Locate the cell with the specified text and output its (x, y) center coordinate. 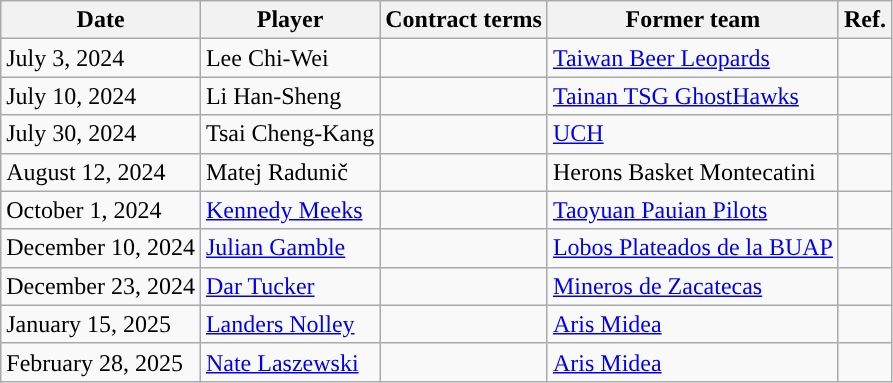
Taiwan Beer Leopards (692, 58)
UCH (692, 134)
Former team (692, 20)
July 3, 2024 (101, 58)
Kennedy Meeks (290, 210)
August 12, 2024 (101, 172)
Contract terms (464, 20)
Taoyuan Pauian Pilots (692, 210)
July 30, 2024 (101, 134)
Matej Radunič (290, 172)
February 28, 2025 (101, 362)
Tsai Cheng-Kang (290, 134)
Player (290, 20)
Dar Tucker (290, 286)
July 10, 2024 (101, 96)
Nate Laszewski (290, 362)
December 10, 2024 (101, 248)
Lobos Plateados de la BUAP (692, 248)
December 23, 2024 (101, 286)
Ref. (864, 20)
October 1, 2024 (101, 210)
Date (101, 20)
January 15, 2025 (101, 324)
Li Han-Sheng (290, 96)
Julian Gamble (290, 248)
Mineros de Zacatecas (692, 286)
Lee Chi-Wei (290, 58)
Herons Basket Montecatini (692, 172)
Tainan TSG GhostHawks (692, 96)
Landers Nolley (290, 324)
